Find where the given text appears and provide that cell's center as (X, Y) coordinate. 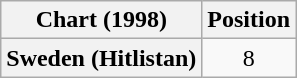
Chart (1998) (102, 20)
Position (249, 20)
Sweden (Hitlistan) (102, 58)
8 (249, 58)
